Extract the [x, y] coordinate from the center of the cell holding the provided text.  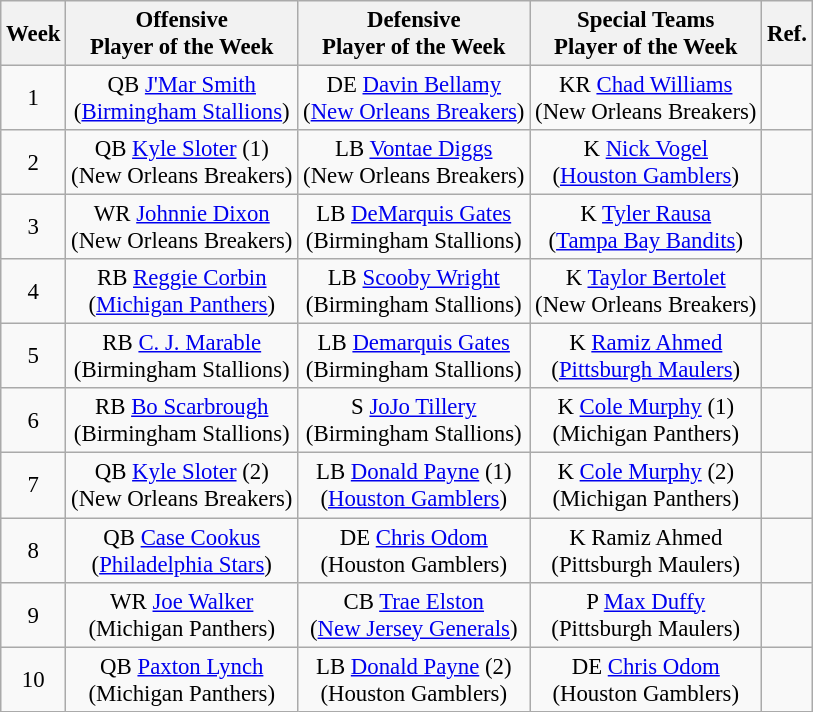
QB J'Mar Smith(Birmingham Stallions) [182, 98]
RB Bo Scarbrough(Birmingham Stallions) [182, 420]
QB Case Cookus(Philadelphia Stars) [182, 550]
LB Donald Payne (2) (Houston Gamblers) [414, 680]
4 [34, 292]
Special TeamsPlayer of the Week [646, 34]
1 [34, 98]
LB Scooby Wright(Birmingham Stallions) [414, 292]
WR Joe Walker(Michigan Panthers) [182, 614]
5 [34, 356]
6 [34, 420]
K Cole Murphy (1)(Michigan Panthers) [646, 420]
K Taylor Bertolet(New Orleans Breakers) [646, 292]
K Tyler Rausa(Tampa Bay Bandits) [646, 228]
RB Reggie Corbin(Michigan Panthers) [182, 292]
Ref. [787, 34]
DE Davin Bellamy (New Orleans Breakers) [414, 98]
RB C. J. Marable(Birmingham Stallions) [182, 356]
2 [34, 162]
OffensivePlayer of the Week [182, 34]
LB Vontae Diggs(New Orleans Breakers) [414, 162]
LB DeMarquis Gates(Birmingham Stallions) [414, 228]
Week [34, 34]
CB Trae Elston(New Jersey Generals) [414, 614]
QB Kyle Sloter (1)(New Orleans Breakers) [182, 162]
QB Kyle Sloter (2)(New Orleans Breakers) [182, 486]
LB Donald Payne (1) (Houston Gamblers) [414, 486]
10 [34, 680]
8 [34, 550]
DefensivePlayer of the Week [414, 34]
KR Chad Williams (New Orleans Breakers) [646, 98]
K Nick Vogel(Houston Gamblers) [646, 162]
7 [34, 486]
3 [34, 228]
QB Paxton Lynch(Michigan Panthers) [182, 680]
S JoJo Tillery(Birmingham Stallions) [414, 420]
9 [34, 614]
K Cole Murphy (2)(Michigan Panthers) [646, 486]
WR Johnnie Dixon(New Orleans Breakers) [182, 228]
LB Demarquis Gates(Birmingham Stallions) [414, 356]
P Max Duffy(Pittsburgh Maulers) [646, 614]
